Return the (X, Y) coordinate for the center point of the cell that contains the specified text.  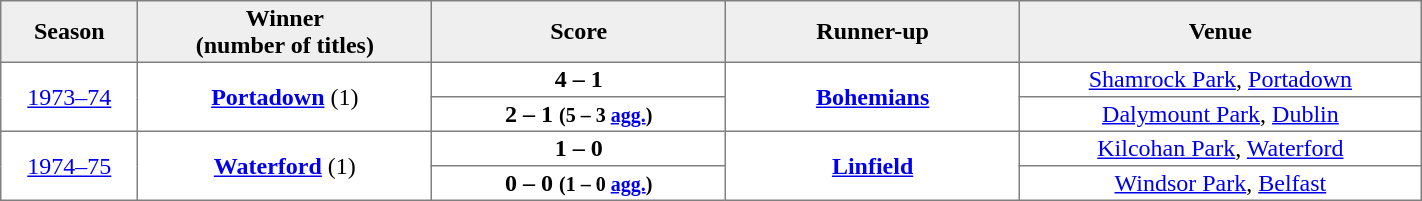
Kilcohan Park, Waterford (1221, 148)
Dalymount Park, Dublin (1221, 114)
1974–75 (70, 166)
Linfield (873, 166)
Waterford (1) (285, 166)
Winner(number of titles) (285, 32)
Runner-up (873, 32)
2 – 1 (5 – 3 agg.) (579, 114)
1 – 0 (579, 148)
1973–74 (70, 96)
Score (579, 32)
Bohemians (873, 96)
Season (70, 32)
Windsor Park, Belfast (1221, 183)
0 – 0 (1 – 0 agg.) (579, 183)
4 – 1 (579, 79)
Shamrock Park, Portadown (1221, 79)
Portadown (1) (285, 96)
Venue (1221, 32)
